Provide the [x, y] coordinate of the cell's center where the given text is located.  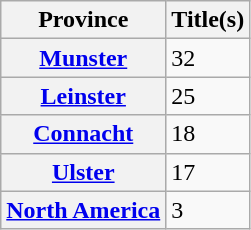
3 [208, 210]
25 [208, 96]
North America [84, 210]
32 [208, 58]
Ulster [84, 172]
17 [208, 172]
Province [84, 20]
18 [208, 134]
Connacht [84, 134]
Title(s) [208, 20]
Munster [84, 58]
Leinster [84, 96]
